Identify which cell holds the provided text, then report its (x, y) central coordinate. 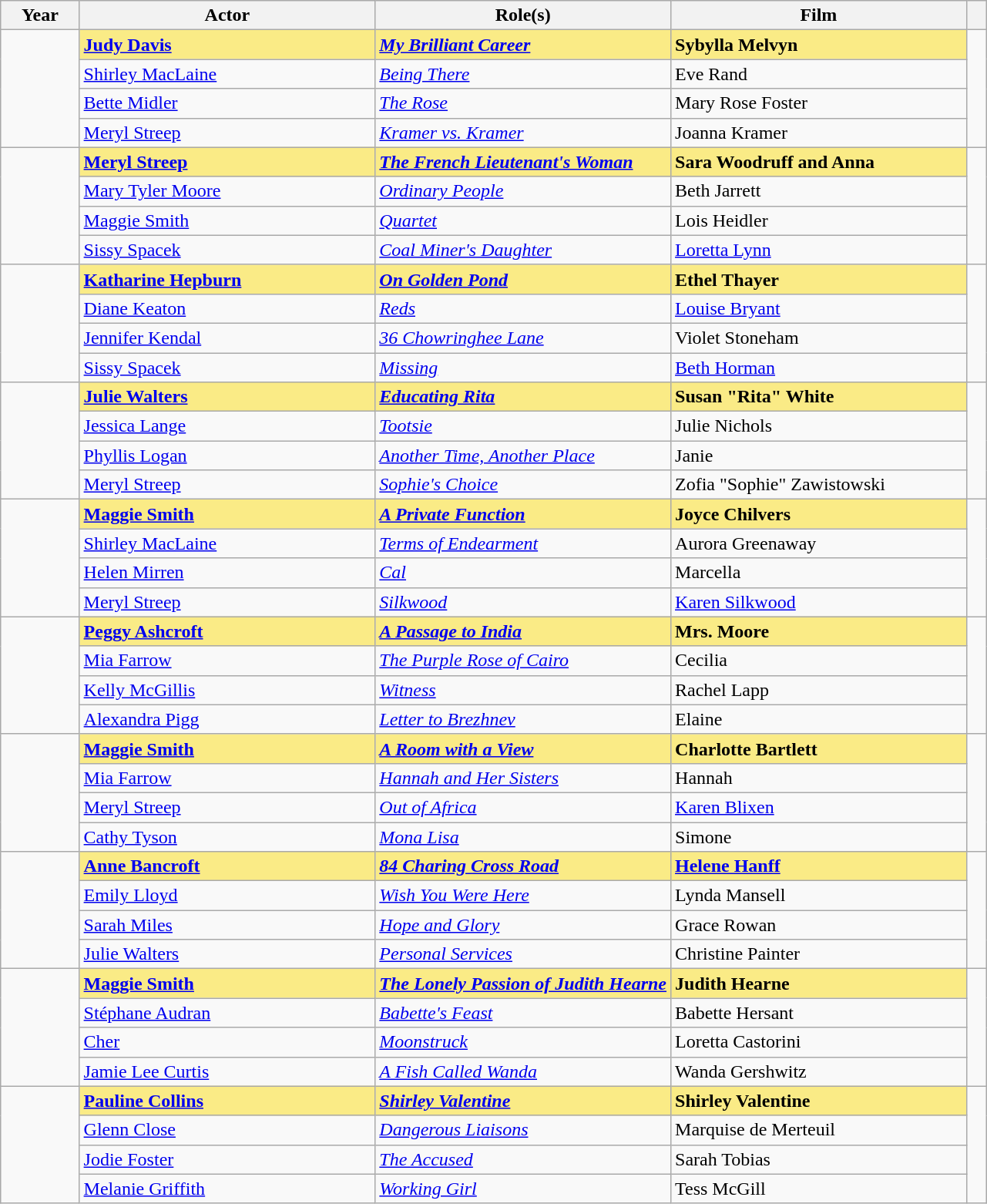
Louise Bryant (819, 308)
Peggy Ashcroft (227, 631)
Loretta Castorini (819, 1042)
Aurora Greenaway (819, 543)
Joyce Chilvers (819, 514)
Emily Lloyd (227, 896)
Quartet (523, 220)
Simone (819, 836)
Rachel Lapp (819, 690)
Role(s) (523, 15)
Sybylla Melvyn (819, 45)
Christine Painter (819, 954)
Wanda Gershwitz (819, 1071)
Grace Rowan (819, 925)
Cher (227, 1042)
Stéphane Audran (227, 1013)
Educating Rita (523, 397)
Personal Services (523, 954)
Mary Rose Foster (819, 103)
Mrs. Moore (819, 631)
Sophie's Choice (523, 485)
The French Lieutenant's Woman (523, 162)
A Passage to India (523, 631)
Jodie Foster (227, 1159)
Sara Woodruff and Anna (819, 162)
The Purple Rose of Cairo (523, 661)
Lois Heidler (819, 220)
Mona Lisa (523, 836)
Loretta Lynn (819, 250)
Sarah Miles (227, 925)
Karen Blixen (819, 807)
Jessica Lange (227, 426)
Helen Mirren (227, 573)
Mary Tyler Moore (227, 191)
Janie (819, 456)
Actor (227, 15)
Letter to Brezhnev (523, 719)
Babette Hersant (819, 1013)
Bette Midler (227, 103)
36 Chowringhee Lane (523, 338)
Wish You Were Here (523, 896)
Pauline Collins (227, 1101)
Cathy Tyson (227, 836)
Cal (523, 573)
Witness (523, 690)
Working Girl (523, 1189)
The Accused (523, 1159)
Alexandra Pigg (227, 719)
A Fish Called Wanda (523, 1071)
My Brilliant Career (523, 45)
Karen Silkwood (819, 602)
Violet Stoneham (819, 338)
Year (40, 15)
Helene Hanff (819, 866)
Eve Rand (819, 74)
Katharine Hepburn (227, 279)
Jennifer Kendal (227, 338)
Kramer vs. Kramer (523, 133)
Marcella (819, 573)
Marquise de Merteuil (819, 1130)
Tess McGill (819, 1189)
The Rose (523, 103)
Moonstruck (523, 1042)
Kelly McGillis (227, 690)
Jamie Lee Curtis (227, 1071)
Judy Davis (227, 45)
Silkwood (523, 602)
Melanie Griffith (227, 1189)
Zofia "Sophie" Zawistowski (819, 485)
The Lonely Passion of Judith Hearne (523, 984)
Glenn Close (227, 1130)
Charlotte Bartlett (819, 748)
Phyllis Logan (227, 456)
Beth Horman (819, 368)
Coal Miner's Daughter (523, 250)
Judith Hearne (819, 984)
Being There (523, 74)
Terms of Endearment (523, 543)
Reds (523, 308)
Lynda Mansell (819, 896)
On Golden Pond (523, 279)
Hope and Glory (523, 925)
Film (819, 15)
Ordinary People (523, 191)
Anne Bancroft (227, 866)
Cecilia (819, 661)
Beth Jarrett (819, 191)
Out of Africa (523, 807)
Joanna Kramer (819, 133)
Dangerous Liaisons (523, 1130)
Another Time, Another Place (523, 456)
A Private Function (523, 514)
Ethel Thayer (819, 279)
Sarah Tobias (819, 1159)
Tootsie (523, 426)
Susan "Rita" White (819, 397)
A Room with a View (523, 748)
Elaine (819, 719)
Hannah (819, 778)
Diane Keaton (227, 308)
Babette's Feast (523, 1013)
Missing (523, 368)
Julie Nichols (819, 426)
84 Charing Cross Road (523, 866)
Hannah and Her Sisters (523, 778)
